Extract the (x, y) coordinate from the center of the cell holding the provided text.  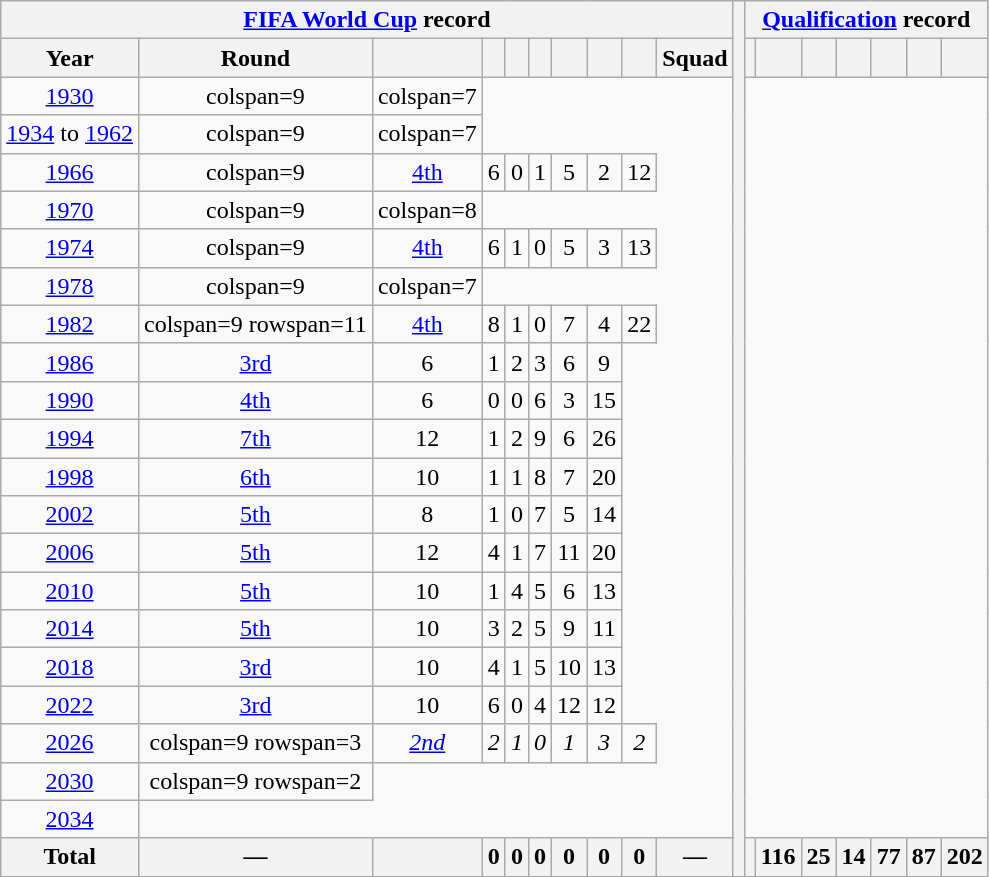
2nd (427, 743)
1986 (70, 362)
87 (924, 857)
colspan=8 (427, 210)
FIFA World Cup record (367, 20)
22 (640, 324)
colspan=9 rowspan=11 (255, 324)
2010 (70, 591)
2030 (70, 781)
2034 (70, 819)
2022 (70, 705)
1966 (70, 172)
26 (604, 438)
15 (604, 400)
1974 (70, 248)
1998 (70, 477)
1990 (70, 400)
116 (778, 857)
1978 (70, 286)
7th (255, 438)
2014 (70, 629)
1970 (70, 210)
colspan=9 rowspan=3 (255, 743)
2006 (70, 553)
2002 (70, 515)
Year (70, 58)
2026 (70, 743)
Total (70, 857)
Qualification record (866, 20)
1934 to 1962 (70, 134)
6th (255, 477)
1982 (70, 324)
202 (964, 857)
2018 (70, 667)
25 (818, 857)
Squad (695, 58)
Round (255, 58)
77 (888, 857)
colspan=9 rowspan=2 (255, 781)
1930 (70, 96)
1994 (70, 438)
